Extract the (X, Y) coordinate from the center of the cell holding the provided text.  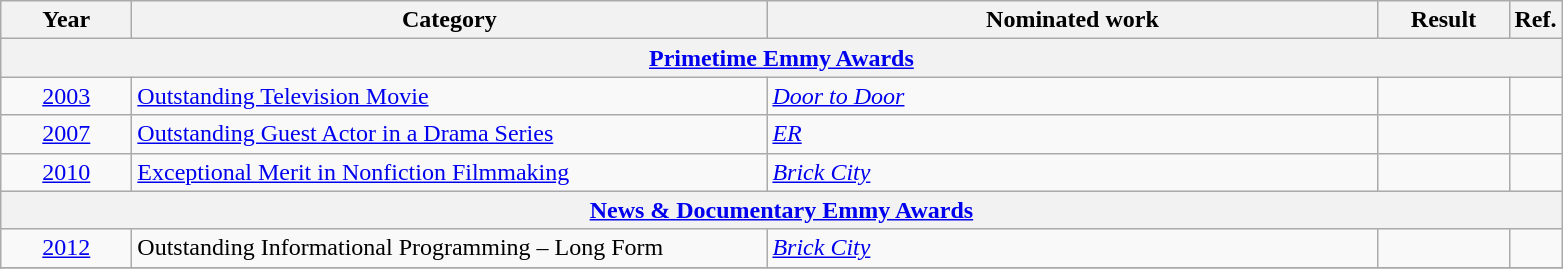
Ref. (1536, 20)
News & Documentary Emmy Awards (782, 210)
Result (1444, 20)
Nominated work (1072, 20)
2010 (66, 172)
Category (450, 20)
Exceptional Merit in Nonfiction Filmmaking (450, 172)
2012 (66, 248)
Outstanding Informational Programming – Long Form (450, 248)
2007 (66, 134)
Primetime Emmy Awards (782, 58)
Outstanding Guest Actor in a Drama Series (450, 134)
Outstanding Television Movie (450, 96)
2003 (66, 96)
Year (66, 20)
ER (1072, 134)
Door to Door (1072, 96)
